Return (X, Y) of the center of cell containing provided text 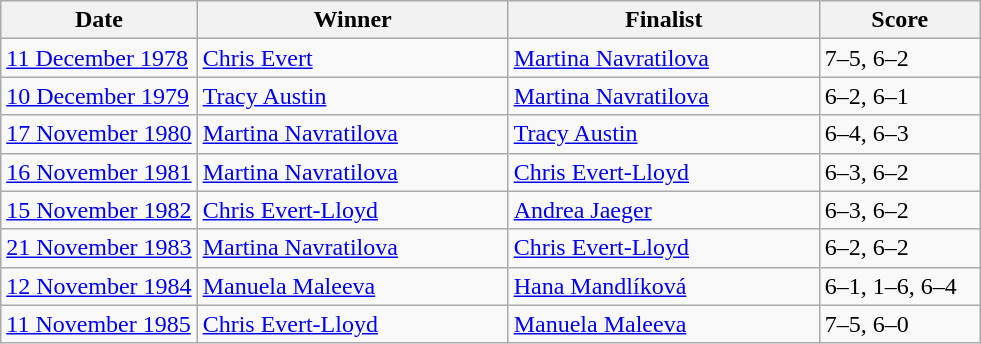
Date (99, 20)
10 December 1979 (99, 96)
Andrea Jaeger (664, 210)
7–5, 6–0 (900, 324)
Finalist (664, 20)
7–5, 6–2 (900, 58)
Chris Evert (352, 58)
Winner (352, 20)
15 November 1982 (99, 210)
11 November 1985 (99, 324)
6–4, 6–3 (900, 134)
16 November 1981 (99, 172)
6–2, 6–1 (900, 96)
21 November 1983 (99, 248)
6–2, 6–2 (900, 248)
12 November 1984 (99, 286)
Score (900, 20)
17 November 1980 (99, 134)
6–1, 1–6, 6–4 (900, 286)
11 December 1978 (99, 58)
Hana Mandlíková (664, 286)
